Scan for the cell matching the given text and deliver its (x, y) coordinate at center. 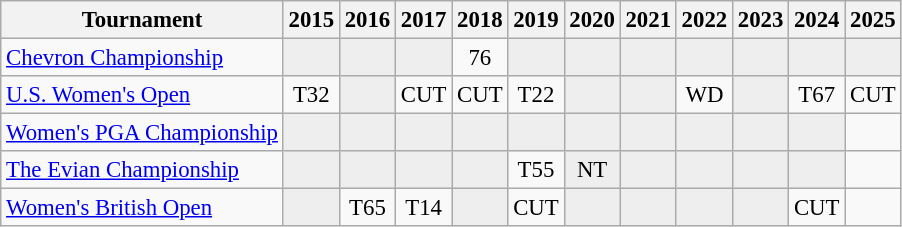
2025 (873, 20)
76 (480, 58)
Tournament (142, 20)
2022 (704, 20)
Chevron Championship (142, 58)
2020 (592, 20)
T14 (424, 208)
WD (704, 95)
The Evian Championship (142, 170)
2016 (367, 20)
NT (592, 170)
2018 (480, 20)
U.S. Women's Open (142, 95)
T67 (817, 95)
2017 (424, 20)
T22 (536, 95)
Women's British Open (142, 208)
T55 (536, 170)
T65 (367, 208)
2021 (648, 20)
2019 (536, 20)
2023 (760, 20)
Women's PGA Championship (142, 133)
T32 (311, 95)
2015 (311, 20)
2024 (817, 20)
